Return [X, Y] of the center of cell containing provided text 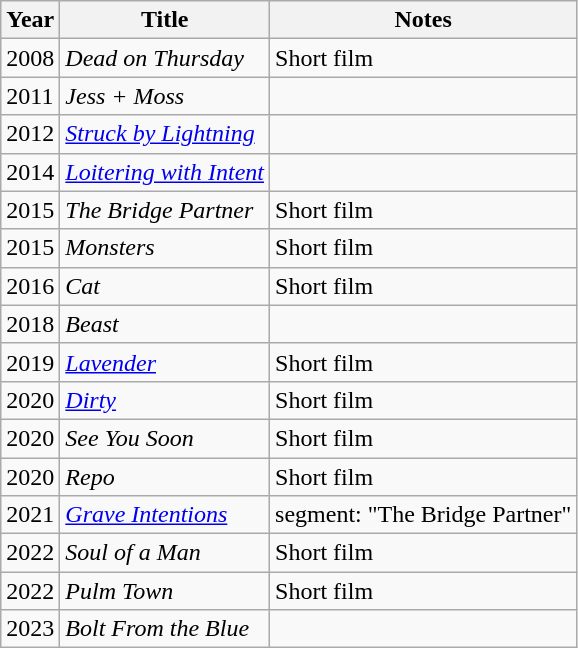
Pulm Town [165, 591]
See You Soon [165, 438]
Struck by Lightning [165, 134]
Cat [165, 286]
2011 [30, 96]
Lavender [165, 362]
Dead on Thursday [165, 58]
Monsters [165, 248]
Grave Intentions [165, 515]
2012 [30, 134]
Year [30, 20]
2023 [30, 629]
2021 [30, 515]
The Bridge Partner [165, 210]
2019 [30, 362]
2014 [30, 172]
Repo [165, 477]
2016 [30, 286]
Bolt From the Blue [165, 629]
Loitering with Intent [165, 172]
Title [165, 20]
Notes [424, 20]
2018 [30, 324]
segment: "The Bridge Partner" [424, 515]
Dirty [165, 400]
Jess + Moss [165, 96]
Soul of a Man [165, 553]
2008 [30, 58]
Beast [165, 324]
